Locate the cell with the specified text and output its [X, Y] center coordinate. 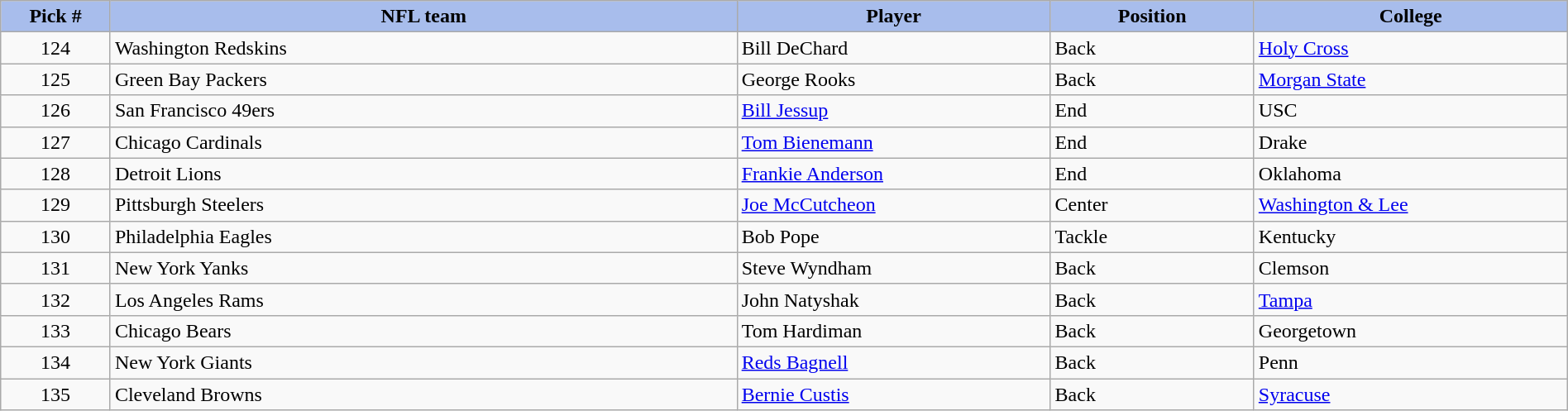
Tackle [1152, 237]
Syracuse [1411, 394]
134 [56, 362]
USC [1411, 111]
Green Bay Packers [423, 79]
125 [56, 79]
Penn [1411, 362]
135 [56, 394]
Pittsburgh Steelers [423, 205]
Cleveland Browns [423, 394]
Chicago Bears [423, 331]
Oklahoma [1411, 174]
Kentucky [1411, 237]
124 [56, 48]
Frankie Anderson [893, 174]
College [1411, 17]
Player [893, 17]
New York Giants [423, 362]
Reds Bagnell [893, 362]
Bernie Custis [893, 394]
Philadelphia Eagles [423, 237]
Washington & Lee [1411, 205]
Chicago Cardinals [423, 142]
Bill DeChard [893, 48]
Detroit Lions [423, 174]
Steve Wyndham [893, 268]
Los Angeles Rams [423, 299]
John Natyshak [893, 299]
San Francisco 49ers [423, 111]
130 [56, 237]
Drake [1411, 142]
128 [56, 174]
Holy Cross [1411, 48]
New York Yanks [423, 268]
Tom Hardiman [893, 331]
132 [56, 299]
131 [56, 268]
George Rooks [893, 79]
133 [56, 331]
Morgan State [1411, 79]
Joe McCutcheon [893, 205]
Georgetown [1411, 331]
Clemson [1411, 268]
126 [56, 111]
Center [1152, 205]
129 [56, 205]
Position [1152, 17]
Tom Bienemann [893, 142]
Washington Redskins [423, 48]
NFL team [423, 17]
Pick # [56, 17]
Tampa [1411, 299]
127 [56, 142]
Bill Jessup [893, 111]
Bob Pope [893, 237]
